Scan for the cell matching the given text and deliver its [x, y] coordinate at center. 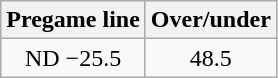
Over/under [210, 20]
48.5 [210, 58]
Pregame line [74, 20]
ND −25.5 [74, 58]
